Output the [x, y] coordinate of the center of the cell containing the given text.  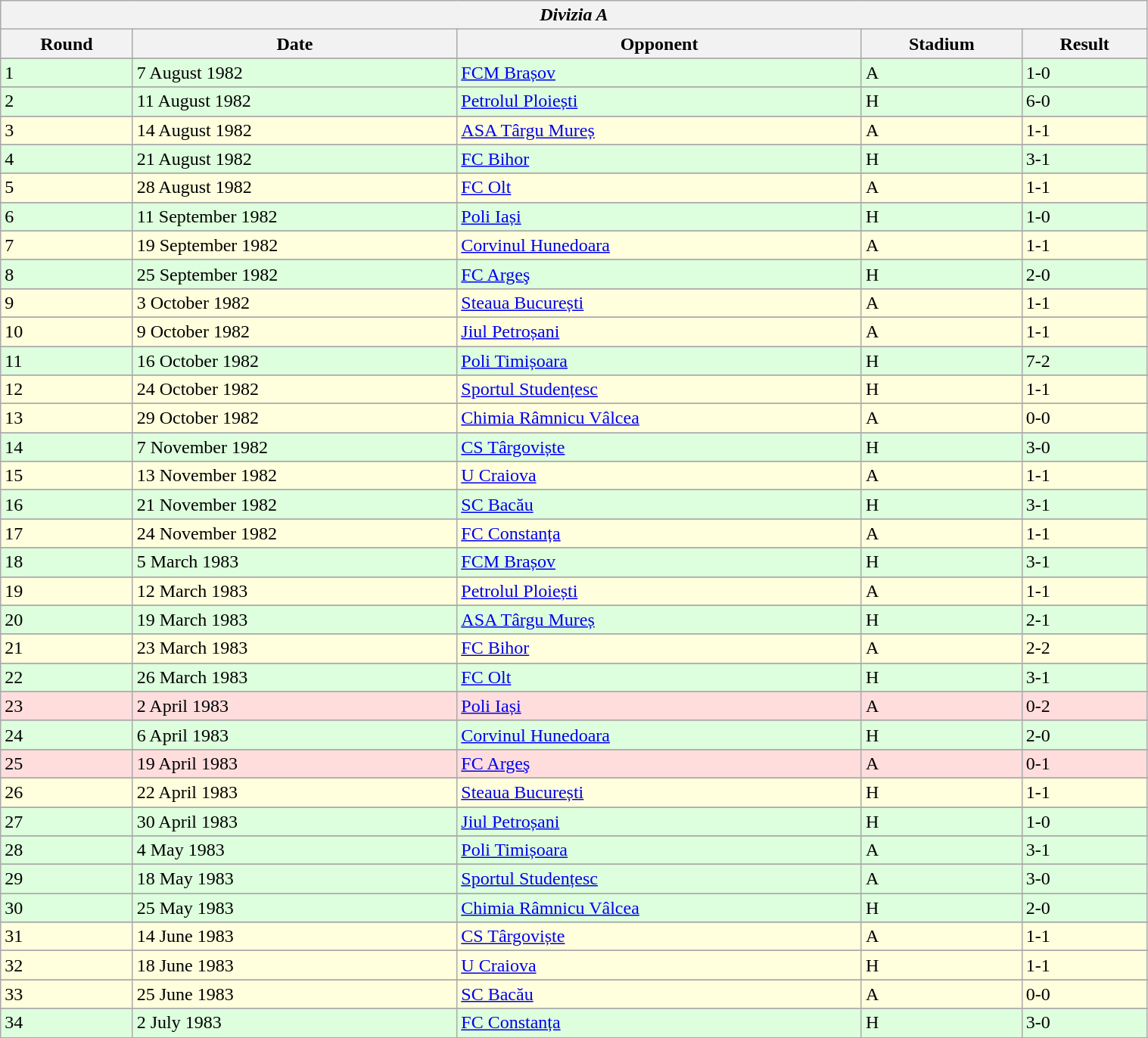
18 June 1983 [295, 965]
25 [67, 763]
13 [67, 418]
22 April 1983 [295, 792]
6 [67, 216]
29 [67, 879]
18 May 1983 [295, 879]
28 [67, 850]
0-1 [1084, 763]
21 August 1982 [295, 159]
25 May 1983 [295, 908]
Stadium [941, 44]
22 [67, 677]
24 November 1982 [295, 533]
16 [67, 505]
12 [67, 390]
2 July 1983 [295, 1023]
21 November 1982 [295, 505]
30 April 1983 [295, 821]
7 November 1982 [295, 447]
11 August 1982 [295, 101]
Divizia A [574, 15]
8 [67, 274]
14 June 1983 [295, 937]
26 March 1983 [295, 677]
14 August 1982 [295, 130]
Date [295, 44]
12 March 1983 [295, 591]
23 March 1983 [295, 648]
4 [67, 159]
20 [67, 620]
25 June 1983 [295, 994]
24 [67, 735]
19 [67, 591]
29 October 1982 [295, 418]
7-2 [1084, 361]
28 August 1982 [295, 188]
17 [67, 533]
Result [1084, 44]
21 [67, 648]
4 May 1983 [295, 850]
2-1 [1084, 620]
5 March 1983 [295, 562]
11 September 1982 [295, 216]
34 [67, 1023]
25 September 1982 [295, 274]
24 October 1982 [295, 390]
9 October 1982 [295, 331]
2-2 [1084, 648]
3 October 1982 [295, 303]
5 [67, 188]
18 [67, 562]
11 [67, 361]
6-0 [1084, 101]
2 [67, 101]
9 [67, 303]
7 [67, 245]
31 [67, 937]
16 October 1982 [295, 361]
Opponent [660, 44]
23 [67, 706]
13 November 1982 [295, 476]
14 [67, 447]
3 [67, 130]
15 [67, 476]
19 March 1983 [295, 620]
7 August 1982 [295, 73]
19 April 1983 [295, 763]
33 [67, 994]
0-2 [1084, 706]
32 [67, 965]
30 [67, 908]
10 [67, 331]
26 [67, 792]
6 April 1983 [295, 735]
2 April 1983 [295, 706]
Round [67, 44]
1 [67, 73]
27 [67, 821]
19 September 1982 [295, 245]
